Identify which cell holds the provided text, then report its (X, Y) central coordinate. 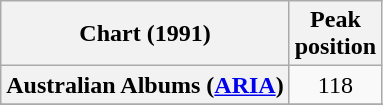
Chart (1991) (145, 34)
Australian Albums (ARIA) (145, 85)
118 (335, 85)
Peakposition (335, 34)
